Extract the [X, Y] coordinate from the center of the cell holding the provided text.  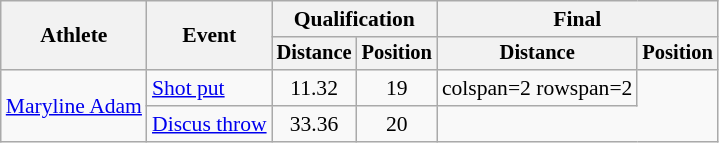
19 [397, 88]
Discus throw [210, 124]
colspan=2 rowspan=2 [538, 88]
Athlete [74, 36]
33.36 [314, 124]
Shot put [210, 88]
20 [397, 124]
Maryline Adam [74, 106]
11.32 [314, 88]
Event [210, 36]
Qualification [354, 19]
Final [578, 19]
